Find where the given text appears and provide that cell's center as [X, Y] coordinate. 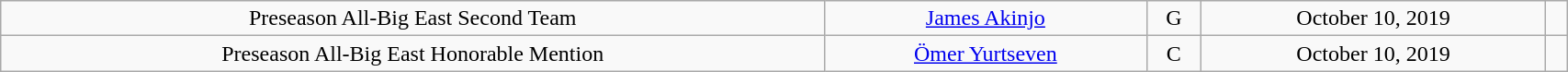
C [1174, 54]
Preseason All-Big East Second Team [413, 18]
James Akinjo [986, 18]
Preseason All-Big East Honorable Mention [413, 54]
Ömer Yurtseven [986, 54]
G [1174, 18]
